For the text-containing cell, return its midpoint in [x, y] coordinate format. 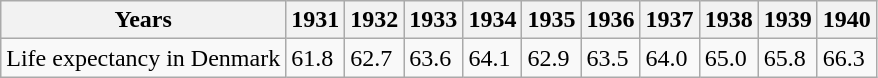
63.5 [610, 58]
Years [144, 20]
64.0 [670, 58]
63.6 [434, 58]
1935 [552, 20]
65.8 [788, 58]
64.1 [492, 58]
1939 [788, 20]
1931 [316, 20]
1937 [670, 20]
65.0 [728, 58]
1933 [434, 20]
62.7 [374, 58]
61.8 [316, 58]
1936 [610, 20]
1940 [846, 20]
1932 [374, 20]
1934 [492, 20]
62.9 [552, 58]
66.3 [846, 58]
Life expectancy in Denmark [144, 58]
1938 [728, 20]
